Pinpoint the cell where the given text exists, returning its [x, y] midpoint coordinate. 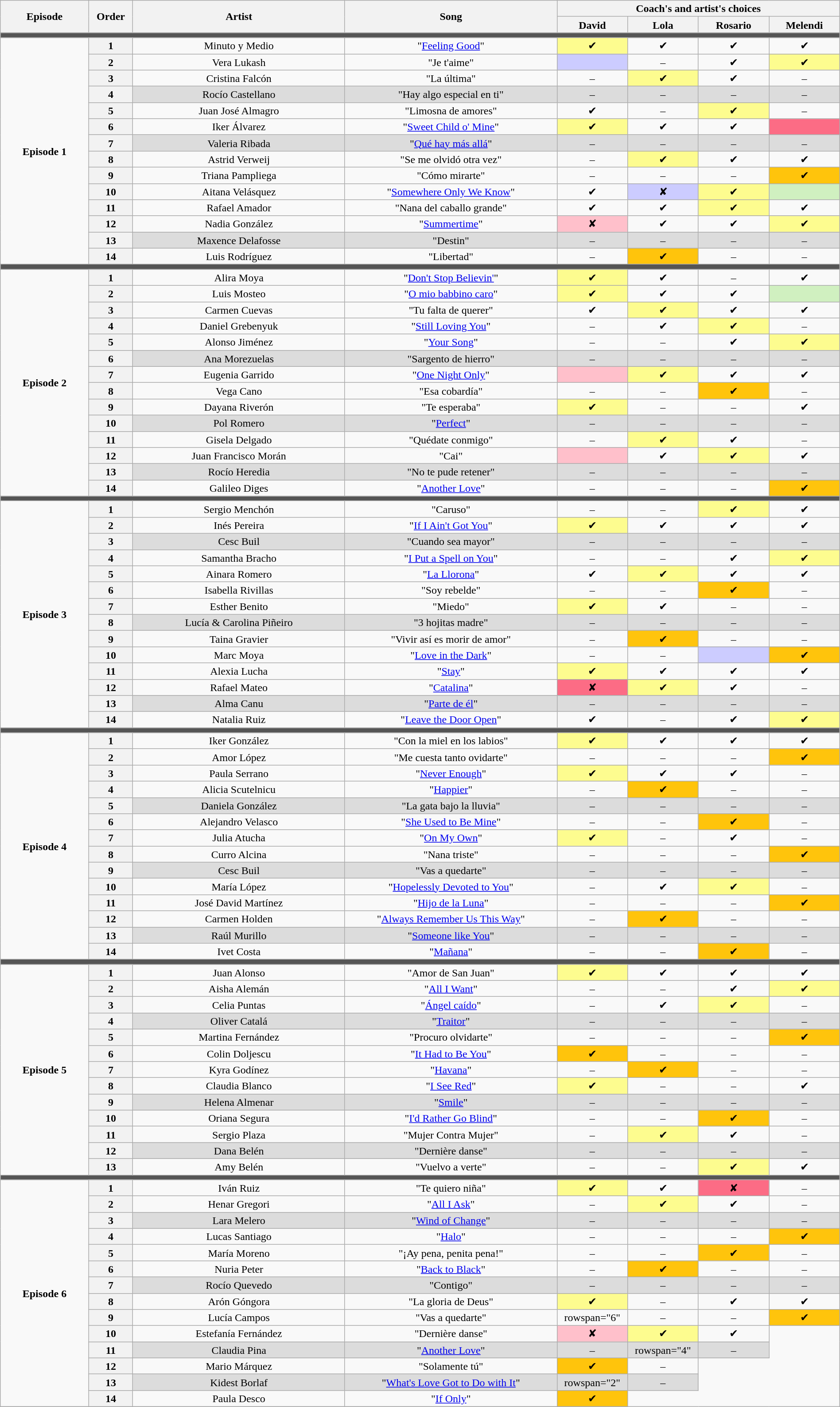
Henar Gregori [239, 1204]
"Love in the Dark" [451, 655]
Song [451, 17]
Alejandro Velasco [239, 822]
Helena Almenar [239, 1102]
"Summertime" [451, 224]
Minuto y Medio [239, 46]
Gisela Delgado [239, 439]
"Solamente tú" [451, 1366]
Mario Márquez [239, 1366]
"All I Want" [451, 989]
Ainara Romero [239, 574]
"Je t'aime" [451, 62]
Celia Puntas [239, 1005]
"I See Red" [451, 1086]
Alira Moya [239, 277]
Colin Doljescu [239, 1053]
Amy Belén [239, 1167]
"Destin" [451, 240]
"La última" [451, 78]
"¡Ay pena, penita pena!" [451, 1253]
David [592, 25]
Nadia González [239, 224]
"Te esperaba" [451, 407]
María López [239, 887]
rowspan="6" [592, 1318]
Rocío Castellano [239, 95]
"She Used to Be Mine" [451, 822]
"Hopelessly Devoted to You" [451, 887]
Kyra Godínez [239, 1069]
Lucas Santiago [239, 1237]
"3 hojitas madre" [451, 623]
Isabella Rivillas [239, 590]
"Nana del caballo grande" [451, 208]
Alma Canu [239, 703]
"Never Enough" [451, 773]
Alonso Jiménez [239, 342]
"What's Love Got to Do with It" [451, 1382]
Daniela González [239, 805]
"Traitor" [451, 1021]
Episode 4 [44, 846]
"Te quiero niña" [451, 1188]
Iván Ruiz [239, 1188]
"Quédate conmigo" [451, 439]
Martina Fernández [239, 1038]
Daniel Grebenyuk [239, 326]
Sergio Menchón [239, 509]
Kidest Borlaf [239, 1382]
"Cuando sea mayor" [451, 541]
Iker Álvarez [239, 127]
Oriana Segura [239, 1118]
Rocío Heredia [239, 472]
"Libertad" [451, 256]
"No te pude retener" [451, 472]
"Happier" [451, 789]
"If I Ain't Got You" [451, 525]
"Havana" [451, 1069]
Juan Alonso [239, 973]
Lucía Campos [239, 1318]
"Vuelvo a verte" [451, 1167]
Inés Pereira [239, 525]
Ana Morezuelas [239, 359]
"Ángel caído" [451, 1005]
Episode 2 [44, 383]
Rocío Quevedo [239, 1285]
rowspan="2" [592, 1382]
Alicia Scutelnicu [239, 789]
Coach's and artist's choices [698, 9]
Galileo Diges [239, 488]
Claudia Pina [239, 1350]
Order [111, 17]
"Con la miel en los labios" [451, 741]
Dayana Riverón [239, 407]
Taina Gravier [239, 639]
"I Put a Spell on You" [451, 557]
Rafael Mateo [239, 688]
"Halo" [451, 1237]
Iker González [239, 741]
"Esa cobardía" [451, 391]
"Leave the Door Open" [451, 719]
Dana Belén [239, 1151]
"Soy rebelde" [451, 590]
Episode 3 [44, 614]
Vega Cano [239, 391]
María Moreno [239, 1253]
"Hijo de la Luna" [451, 903]
Lara Melero [239, 1220]
"Your Song" [451, 342]
"Someone like You" [451, 935]
"Tu falta de querer" [451, 310]
Arón Góngora [239, 1302]
"Limosna de amores" [451, 111]
"Procuro olvidarte" [451, 1038]
Cristina Falcón [239, 78]
Juan Francisco Morán [239, 455]
"Hay algo especial en ti" [451, 95]
"O mio babbino caro" [451, 293]
"Stay" [451, 671]
Natalia Ruiz [239, 719]
"All I Ask" [451, 1204]
Paula Serrano [239, 773]
Episode 1 [44, 151]
"Mañana" [451, 952]
Samantha Bracho [239, 557]
"Qué hay más allá" [451, 143]
"Sargento de hierro" [451, 359]
Alexia Lucha [239, 671]
Lola [663, 25]
Episode 6 [44, 1293]
Juan José Almagro [239, 111]
"La gloria de Deus" [451, 1302]
"Miedo" [451, 606]
Claudia Blanco [239, 1086]
"I'd Rather Go Blind" [451, 1118]
"Smile" [451, 1102]
"Perfect" [451, 424]
Carmen Holden [239, 919]
Estefanía Fernández [239, 1333]
Oliver Catalá [239, 1021]
Amor López [239, 757]
rowspan="4" [663, 1350]
"Sweet Child o' Mine" [451, 127]
"On My Own" [451, 838]
"Cómo mirarte" [451, 175]
Julia Atucha [239, 838]
Esther Benito [239, 606]
Maxence Delafosse [239, 240]
"La gata bajo la lluvia" [451, 805]
Triana Pampliega [239, 175]
"Wind of Change" [451, 1220]
Aisha Alemán [239, 989]
"If Only" [451, 1398]
"Me cuesta tanto ovidarte" [451, 757]
Eugenia Garrido [239, 375]
Astrid Verweij [239, 159]
"Mujer Contra Mujer" [451, 1134]
Paula Desco [239, 1398]
"Always Remember Us This Way" [451, 919]
"La Llorona" [451, 574]
Ivet Costa [239, 952]
Raúl Murillo [239, 935]
Marc Moya [239, 655]
Luis Mosteo [239, 293]
Sergio Plaza [239, 1134]
"Don't Stop Believin'" [451, 277]
Valeria Ribada [239, 143]
"It Had to Be You" [451, 1053]
"Cai" [451, 455]
"One Night Only" [451, 375]
"Somewhere Only We Know" [451, 191]
"Contigo" [451, 1285]
"Nana triste" [451, 854]
Episode 5 [44, 1069]
Lucía & Carolina Piñeiro [239, 623]
Nuria Peter [239, 1269]
"Se me olvidó otra vez" [451, 159]
Pol Romero [239, 424]
"Vivir así es morir de amor" [451, 639]
Artist [239, 17]
"Still Loving You" [451, 326]
Carmen Cuevas [239, 310]
"Amor de San Juan" [451, 973]
Melendi [805, 25]
Rafael Amador [239, 208]
"Feeling Good" [451, 46]
"Catalina" [451, 688]
Episode [44, 17]
Curro Alcina [239, 854]
Luis Rodríguez [239, 256]
Rosario [734, 25]
Aitana Velásquez [239, 191]
José David Martínez [239, 903]
"Caruso" [451, 509]
Vera Lukash [239, 62]
"Parte de él" [451, 703]
"Back to Black" [451, 1269]
